Detect which cell encompasses the target text, then output its [X, Y] center coordinate. 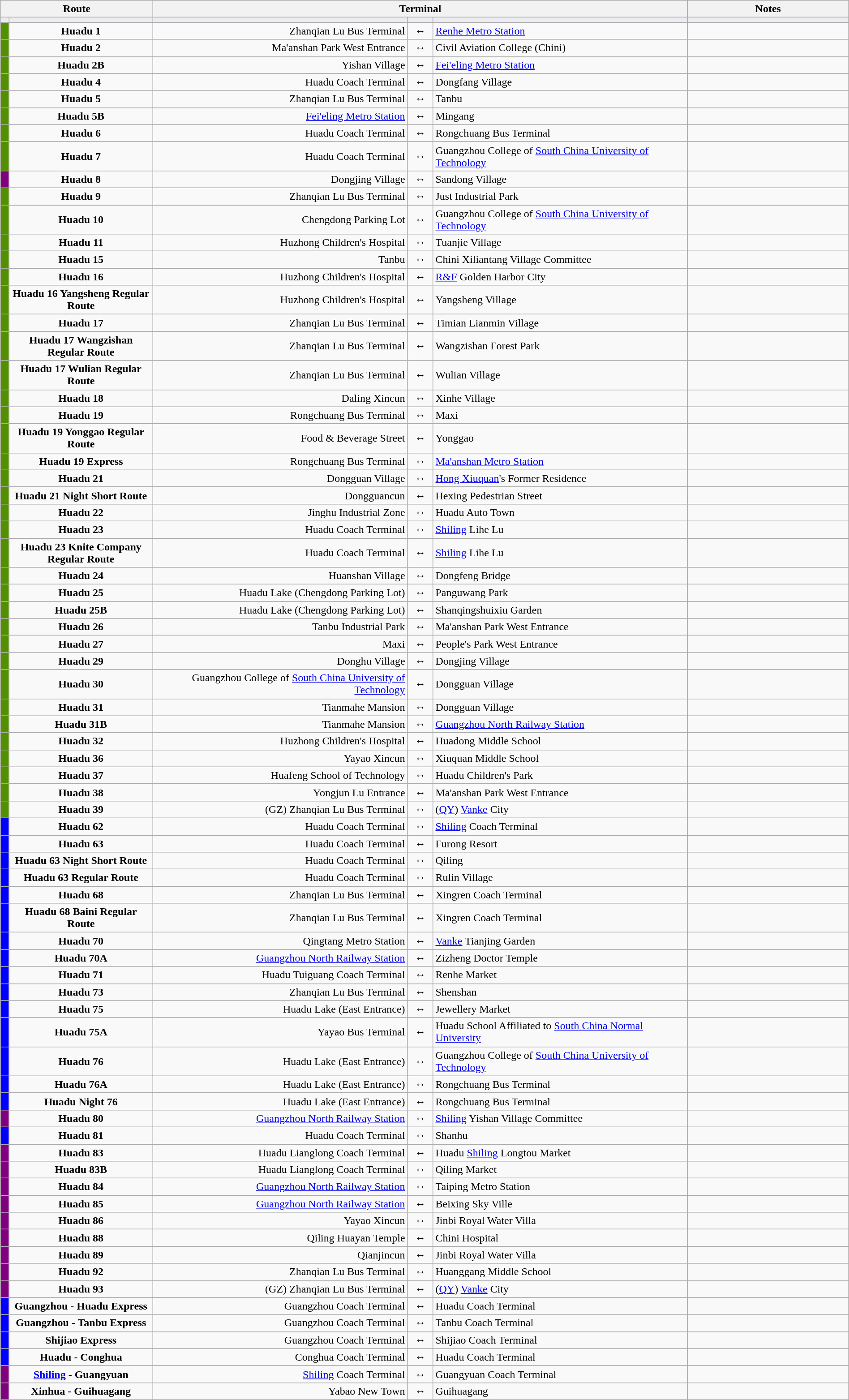
Tuanjie Village [560, 243]
Qianjincun [280, 1255]
Huadu 81 [81, 1135]
Huadu 30 [81, 684]
Huadu Night 76 [81, 1101]
Huadu 8 [81, 179]
Guangzhou - Huadu Express [81, 1306]
Huadu 71 [81, 975]
Huadu 75A [81, 1032]
Timian Lianmin Village [560, 323]
Jinghu Industrial Zone [280, 512]
Huafeng School of Technology [280, 775]
Rulin Village [560, 878]
Jewellery Market [560, 1009]
Huadu 70 [81, 941]
Yayao Bus Terminal [280, 1032]
Qiling [560, 861]
Shijiao Express [81, 1340]
Huadu 92 [81, 1272]
Dongguancun [280, 495]
Xinhe Village [560, 398]
Ma'anshan Metro Station [560, 461]
Huadu 80 [81, 1118]
Shijiao Coach Terminal [560, 1340]
Huadu 83 [81, 1152]
Huadu 86 [81, 1221]
Huadong Middle School [560, 741]
Shanhu [560, 1135]
Huadu 38 [81, 792]
Vanke Tianjing Garden [560, 941]
Huadu 19 [81, 415]
Huadu 19 Yonggao Regular Route [81, 438]
Dongfeng Bridge [560, 576]
Qiling Huayan Temple [280, 1238]
Mingang [560, 116]
Huanshan Village [280, 576]
Huadu 17 Wulian Regular Route [81, 375]
Huadu 68 [81, 895]
Huadu 76 [81, 1061]
Hexing Pedestrian Street [560, 495]
Just Industrial Park [560, 196]
Xiuquan Middle School [560, 758]
Huadu 18 [81, 398]
Huadu Tuiguang Coach Terminal [280, 975]
Renhe Market [560, 975]
Tanbu Coach Terminal [560, 1323]
Taiping Metro Station [560, 1187]
Yangsheng Village [560, 300]
Huadu 21 Night Short Route [81, 495]
Huadu 21 [81, 478]
Huadu 10 [81, 219]
Zizheng Doctor Temple [560, 958]
Huadu 5 [81, 99]
Furong Resort [560, 843]
Huadu 89 [81, 1255]
Huadu 4 [81, 82]
Huadu 70A [81, 958]
Wangzishan Forest Park [560, 346]
Food & Beverage Street [280, 438]
Route [77, 9]
Huadu Auto Town [560, 512]
Huadu 83B [81, 1170]
Huadu 88 [81, 1238]
Huadu 37 [81, 775]
Daling Xincun [280, 398]
Donghu Village [280, 661]
Shenshan [560, 992]
Huadu 63 Night Short Route [81, 861]
Huadu 63 Regular Route [81, 878]
Huadu 1 [81, 31]
Sandong Village [560, 179]
Chini Hospital [560, 1238]
Huanggang Middle School [560, 1272]
Tanbu Industrial Park [280, 627]
Huadu 36 [81, 758]
Huadu 32 [81, 741]
Huadu - Conghua [81, 1357]
Huadu 39 [81, 809]
Huadu 31 [81, 707]
Huadu 85 [81, 1204]
Qiling Market [560, 1170]
Huadu 22 [81, 512]
Huadu 2 [81, 48]
Hong Xiuquan's Former Residence [560, 478]
Notes [768, 9]
Huadu 84 [81, 1187]
Huadu 27 [81, 644]
Wulian Village [560, 375]
Huadu Children's Park [560, 775]
Huadu 73 [81, 992]
Guangyuan Coach Terminal [560, 1374]
Huadu 16 Yangsheng Regular Route [81, 300]
Huadu 23 [81, 529]
Huadu 16 [81, 277]
Huadu 6 [81, 133]
Huadu 63 [81, 843]
Huadu 76A [81, 1084]
Huadu 29 [81, 661]
Huadu 11 [81, 243]
Yonggao [560, 438]
Huadu 19 Express [81, 461]
Yishan Village [280, 65]
Huadu 7 [81, 156]
Yongjun Lu Entrance [280, 792]
Huadu 62 [81, 826]
Dongfang Village [560, 82]
Huadu Shiling Longtou Market [560, 1152]
Huadu 5B [81, 116]
Beixing Sky Ville [560, 1204]
Chini Xiliantang Village Committee [560, 260]
Xinhua - Guihuagang [81, 1391]
Conghua Coach Terminal [280, 1357]
People's Park West Entrance [560, 644]
Terminal [420, 9]
Qingtang Metro Station [280, 941]
Huadu 25 [81, 593]
Shiling Yishan Village Committee [560, 1118]
Huadu 15 [81, 260]
Chengdong Parking Lot [280, 219]
Huadu 24 [81, 576]
Huadu 31B [81, 724]
Panguwang Park [560, 593]
Shiling - Guangyuan [81, 1374]
Huadu School Affiliated to South China Normal University [560, 1032]
Huadu 25B [81, 610]
Huadu 17 [81, 323]
R&F Golden Harbor City [560, 277]
Huadu 17 Wangzishan Regular Route [81, 346]
Civil Aviation College (Chini) [560, 48]
Yabao New Town [280, 1391]
Huadu 75 [81, 1009]
Huadu 26 [81, 627]
Huadu 68 Baini Regular Route [81, 918]
Huadu 23 Knite Company Regular Route [81, 553]
Huadu 93 [81, 1289]
Shanqingshuixiu Garden [560, 610]
Huadu 9 [81, 196]
Guihuagang [560, 1391]
Renhe Metro Station [560, 31]
Huadu 2B [81, 65]
Guangzhou - Tanbu Express [81, 1323]
